Locate the cell with the specified text and output its (X, Y) center coordinate. 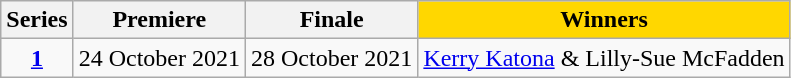
1 (37, 58)
Kerry Katona & Lilly-Sue McFadden (604, 58)
Series (37, 20)
Finale (331, 20)
24 October 2021 (159, 58)
Premiere (159, 20)
28 October 2021 (331, 58)
Winners (604, 20)
